Identify which cell holds the provided text, then report its (x, y) central coordinate. 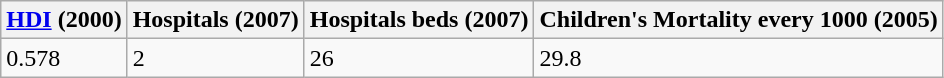
26 (419, 58)
HDI (2000) (64, 20)
Hospitals beds (2007) (419, 20)
2 (216, 58)
Children's Mortality every 1000 (2005) (738, 20)
Hospitals (2007) (216, 20)
0.578 (64, 58)
29.8 (738, 58)
